Output the (X, Y) coordinate of the center of the cell containing the given text.  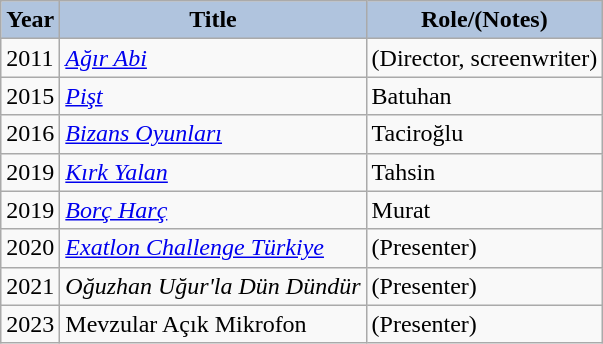
Tahsin (484, 172)
(Director, screenwriter) (484, 58)
2016 (30, 134)
Oğuzhan Uğur'la Dün Dündür (213, 286)
2021 (30, 286)
2015 (30, 96)
Murat (484, 210)
Batuhan (484, 96)
Bizans Oyunları (213, 134)
Mevzular Açık Mikrofon (213, 324)
Title (213, 20)
Pişt (213, 96)
Borç Harç (213, 210)
2020 (30, 248)
Role/(Notes) (484, 20)
Kırk Yalan (213, 172)
Taciroğlu (484, 134)
Exatlon Challenge Türkiye (213, 248)
Year (30, 20)
2023 (30, 324)
2011 (30, 58)
Ağır Abi (213, 58)
